From the cell containing the given text, extract its center point as (x, y) coordinate. 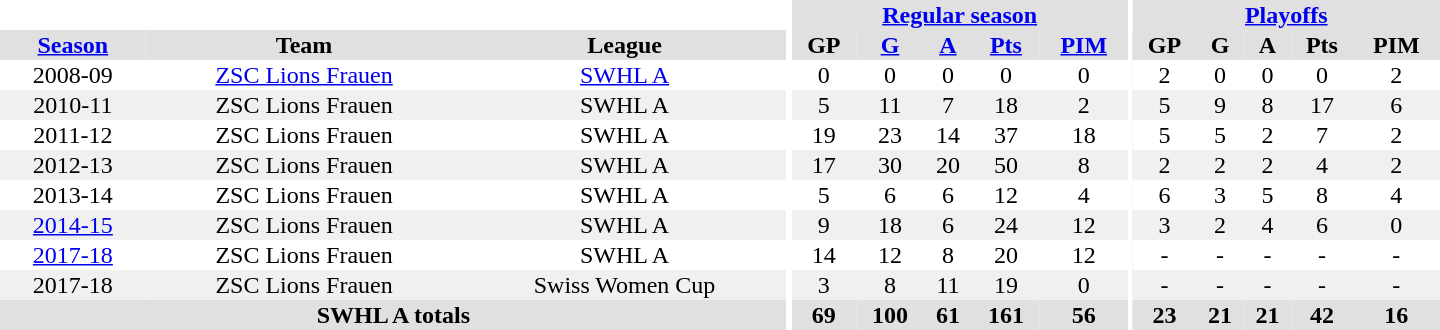
2010-11 (73, 105)
100 (890, 315)
SWHL A totals (394, 315)
16 (1396, 315)
50 (1006, 165)
69 (824, 315)
56 (1084, 315)
Team (304, 45)
42 (1322, 315)
61 (948, 315)
Season (73, 45)
161 (1006, 315)
30 (890, 165)
2008-09 (73, 75)
2013-14 (73, 195)
24 (1006, 225)
Swiss Women Cup (624, 285)
2012-13 (73, 165)
Playoffs (1286, 15)
2014-15 (73, 225)
37 (1006, 135)
2011-12 (73, 135)
Regular season (960, 15)
League (624, 45)
